Pinpoint the cell where the given text exists, returning its (X, Y) midpoint coordinate. 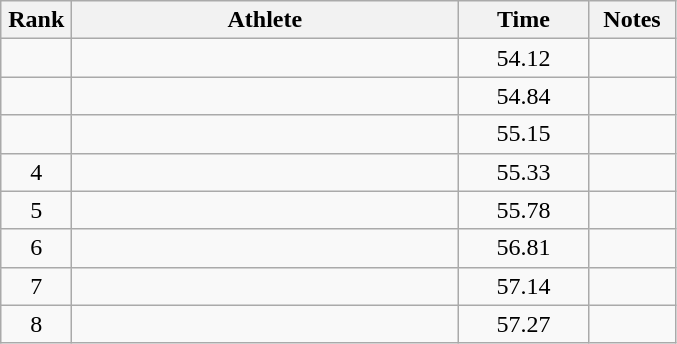
56.81 (524, 248)
4 (36, 172)
Time (524, 20)
57.27 (524, 324)
57.14 (524, 286)
Athlete (265, 20)
8 (36, 324)
Rank (36, 20)
55.78 (524, 210)
55.15 (524, 134)
55.33 (524, 172)
Notes (632, 20)
54.84 (524, 96)
54.12 (524, 58)
6 (36, 248)
7 (36, 286)
5 (36, 210)
